Determine the (x, y) coordinate at the center of the cell enclosing the given text.  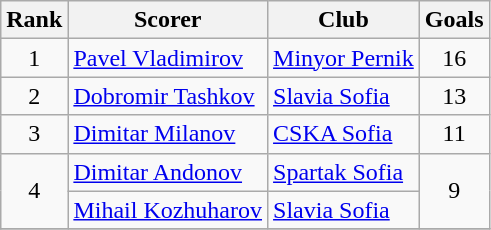
Goals (454, 20)
11 (454, 134)
Dimitar Milanov (168, 134)
2 (34, 96)
9 (454, 191)
3 (34, 134)
13 (454, 96)
CSKA Sofia (344, 134)
Rank (34, 20)
Pavel Vladimirov (168, 58)
Mihail Kozhuharov (168, 210)
Minyor Pernik (344, 58)
1 (34, 58)
Scorer (168, 20)
Dobromir Tashkov (168, 96)
16 (454, 58)
Dimitar Andonov (168, 172)
4 (34, 191)
Club (344, 20)
Spartak Sofia (344, 172)
